From the cell containing the given text, extract its center point as (x, y) coordinate. 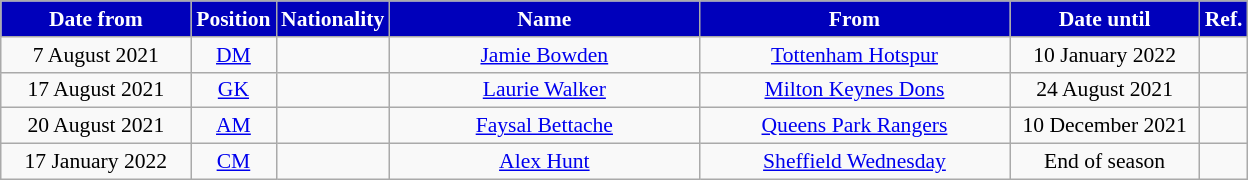
Queens Park Rangers (854, 126)
10 December 2021 (1105, 126)
From (854, 19)
Date from (96, 19)
24 August 2021 (1105, 90)
Milton Keynes Dons (854, 90)
10 January 2022 (1105, 55)
17 August 2021 (96, 90)
Ref. (1224, 19)
DM (234, 55)
Alex Hunt (544, 162)
Date until (1105, 19)
Nationality (332, 19)
AM (234, 126)
Position (234, 19)
Laurie Walker (544, 90)
Faysal Bettache (544, 126)
Tottenham Hotspur (854, 55)
Sheffield Wednesday (854, 162)
CM (234, 162)
GK (234, 90)
20 August 2021 (96, 126)
End of season (1105, 162)
Name (544, 19)
Jamie Bowden (544, 55)
7 August 2021 (96, 55)
17 January 2022 (96, 162)
